Locate the cell with the specified text and output its (X, Y) center coordinate. 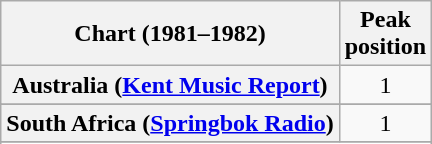
Chart (1981–1982) (170, 34)
Australia (Kent Music Report) (170, 85)
Peakposition (385, 34)
South Africa (Springbok Radio) (170, 123)
